Find where the given text appears and provide that cell's center as [X, Y] coordinate. 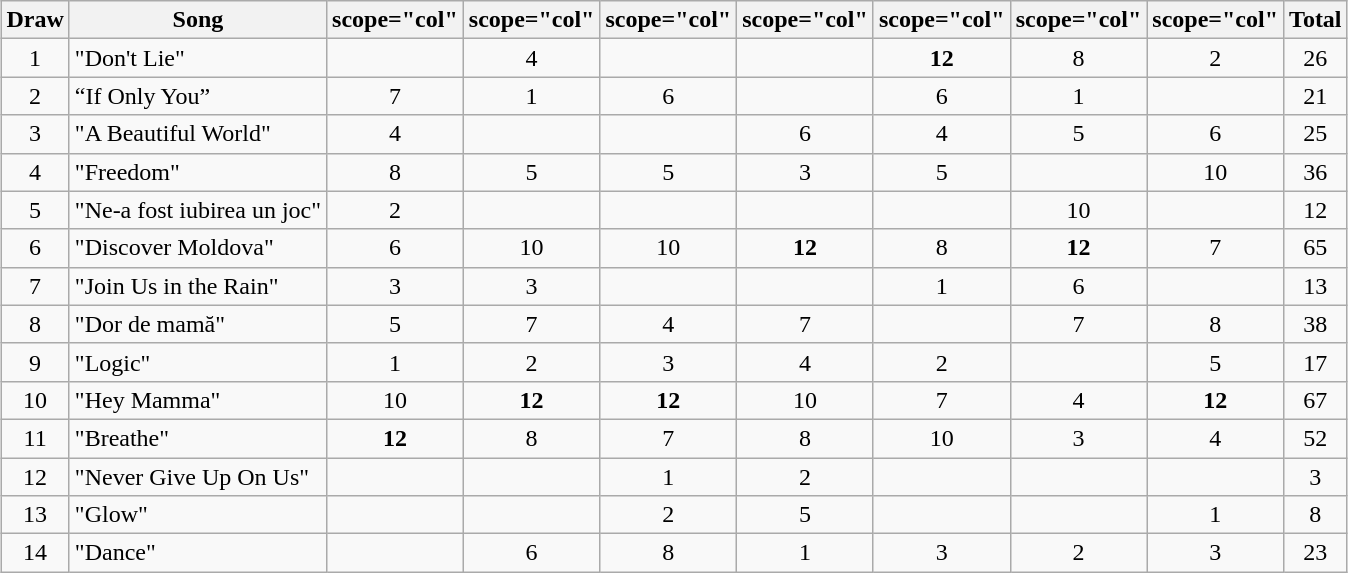
26 [1316, 58]
38 [1316, 324]
"Hey Mamma" [198, 400]
Song [198, 20]
23 [1316, 553]
"Don't Lie" [198, 58]
"Dor de mamă" [198, 324]
"A Beautiful World" [198, 134]
"Freedom" [198, 172]
Total [1316, 20]
17 [1316, 362]
52 [1316, 438]
"Join Us in the Rain" [198, 286]
67 [1316, 400]
65 [1316, 248]
36 [1316, 172]
25 [1316, 134]
"Never Give Up On Us" [198, 477]
"Logic" [198, 362]
"Dance" [198, 553]
9 [35, 362]
Draw [35, 20]
"Ne-a fost iubirea un joc" [198, 210]
11 [35, 438]
14 [35, 553]
"Breathe" [198, 438]
"Discover Moldova" [198, 248]
21 [1316, 96]
“If Only You” [198, 96]
"Glow" [198, 515]
